Scan for the cell matching the given text and deliver its (x, y) coordinate at center. 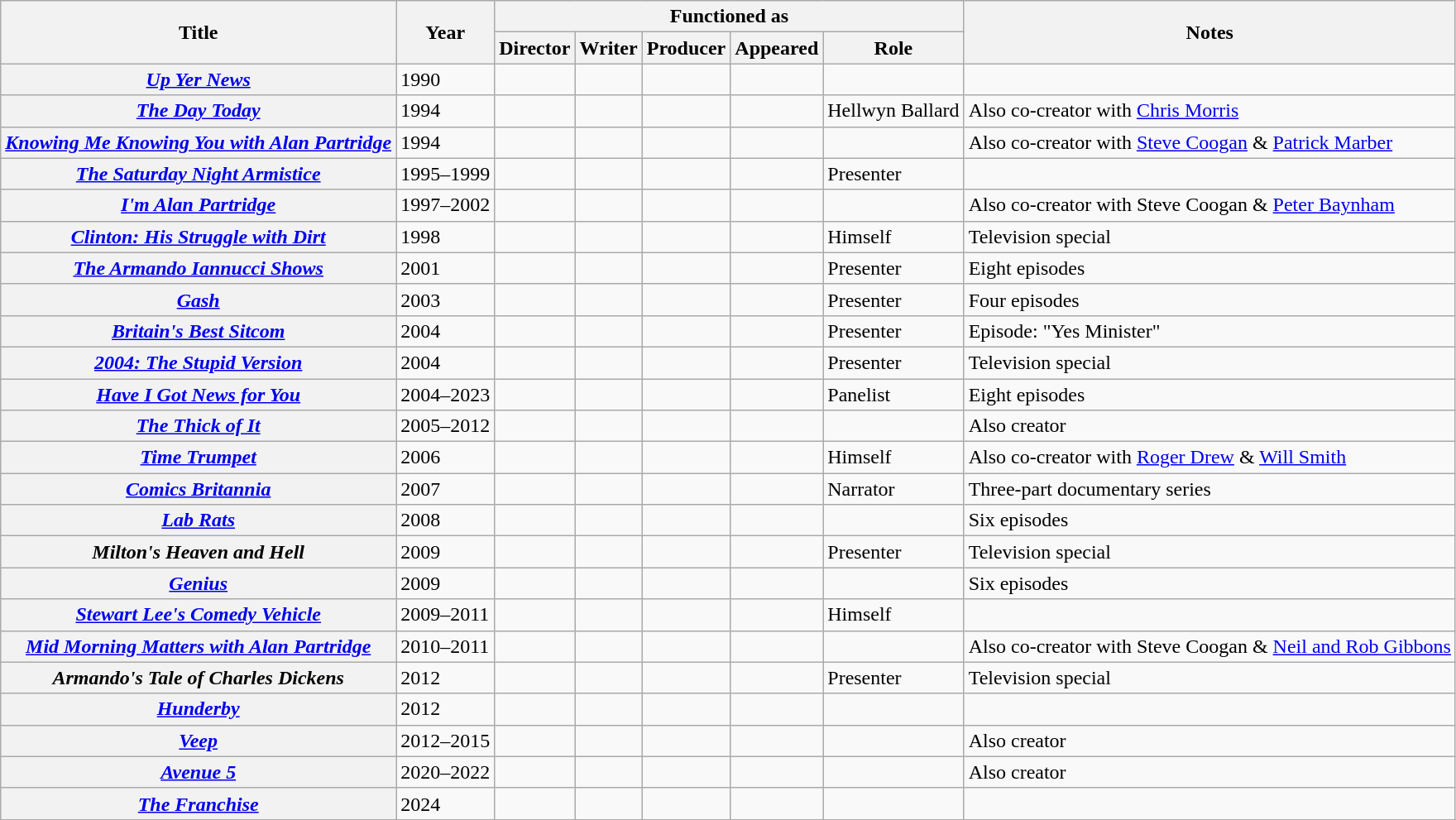
The Franchise (199, 803)
The Armando Iannucci Shows (199, 268)
2010–2011 (445, 646)
Time Trumpet (199, 458)
2005–2012 (445, 426)
2001 (445, 268)
Hellwyn Ballard (893, 111)
Appeared (777, 48)
Up Yer News (199, 79)
Functioned as (730, 17)
Episode: "Yes Minister" (1209, 331)
2007 (445, 489)
Also co-creator with Roger Drew & Will Smith (1209, 458)
2009–2011 (445, 615)
Narrator (893, 489)
2024 (445, 803)
Avenue 5 (199, 772)
Notes (1209, 32)
2012–2015 (445, 741)
Also co-creator with Chris Morris (1209, 111)
Four episodes (1209, 300)
The Day Today (199, 111)
2004–2023 (445, 395)
Armando's Tale of Charles Dickens (199, 678)
Hunderby (199, 709)
Also co-creator with Steve Coogan & Patrick Marber (1209, 142)
1997–2002 (445, 205)
1990 (445, 79)
Director (534, 48)
The Saturday Night Armistice (199, 174)
Panelist (893, 395)
Britain's Best Sitcom (199, 331)
I'm Alan Partridge (199, 205)
2020–2022 (445, 772)
Writer (609, 48)
Clinton: His Struggle with Dirt (199, 237)
2004: The Stupid Version (199, 362)
Lab Rats (199, 520)
Mid Morning Matters with Alan Partridge (199, 646)
Title (199, 32)
1995–1999 (445, 174)
2008 (445, 520)
Stewart Lee's Comedy Vehicle (199, 615)
Genius (199, 583)
Also co-creator with Steve Coogan & Neil and Rob Gibbons (1209, 646)
Producer (687, 48)
Knowing Me Knowing You with Alan Partridge (199, 142)
Comics Britannia (199, 489)
Also co-creator with Steve Coogan & Peter Baynham (1209, 205)
1998 (445, 237)
Gash (199, 300)
Role (893, 48)
Year (445, 32)
2006 (445, 458)
Milton's Heaven and Hell (199, 552)
Have I Got News for You (199, 395)
Veep (199, 741)
2003 (445, 300)
The Thick of It (199, 426)
Three-part documentary series (1209, 489)
